Identify which cell holds the provided text, then report its [x, y] central coordinate. 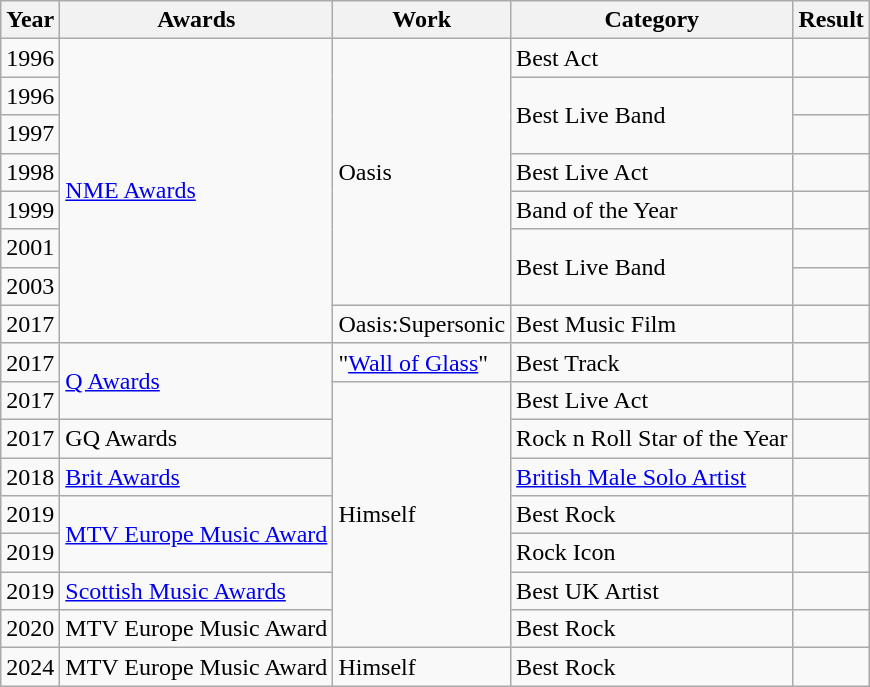
2020 [30, 629]
"Wall of Glass" [422, 362]
Band of the Year [652, 210]
Scottish Music Awards [196, 591]
Best Track [652, 362]
Oasis [422, 172]
Result [831, 20]
GQ Awards [196, 438]
Best Act [652, 58]
British Male Solo Artist [652, 477]
Rock n Roll Star of the Year [652, 438]
Q Awards [196, 381]
NME Awards [196, 191]
Oasis:Supersonic [422, 324]
2024 [30, 667]
Year [30, 20]
1998 [30, 172]
2018 [30, 477]
Brit Awards [196, 477]
Best UK Artist [652, 591]
Best Music Film [652, 324]
Awards [196, 20]
2003 [30, 286]
1997 [30, 134]
2001 [30, 248]
Work [422, 20]
Category [652, 20]
Rock Icon [652, 553]
1999 [30, 210]
